Capture the cell that displays the provided text and extract its (X, Y) central coordinate. 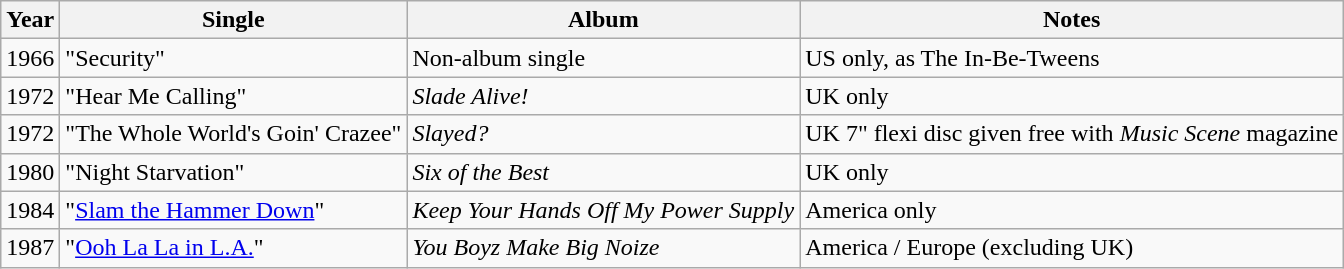
America / Europe (excluding UK) (1072, 248)
UK 7" flexi disc given free with Music Scene magazine (1072, 134)
Slade Alive! (604, 96)
1987 (30, 248)
1980 (30, 172)
US only, as The In-Be-Tweens (1072, 58)
"Night Starvation" (234, 172)
Slayed? (604, 134)
"Security" (234, 58)
America only (1072, 210)
"The Whole World's Goin' Crazee" (234, 134)
Non-album single (604, 58)
Notes (1072, 20)
"Ooh La La in L.A." (234, 248)
Single (234, 20)
1984 (30, 210)
1966 (30, 58)
"Hear Me Calling" (234, 96)
You Boyz Make Big Noize (604, 248)
Year (30, 20)
Keep Your Hands Off My Power Supply (604, 210)
Album (604, 20)
Six of the Best (604, 172)
"Slam the Hammer Down" (234, 210)
